Find where the given text appears and provide that cell's center as (x, y) coordinate. 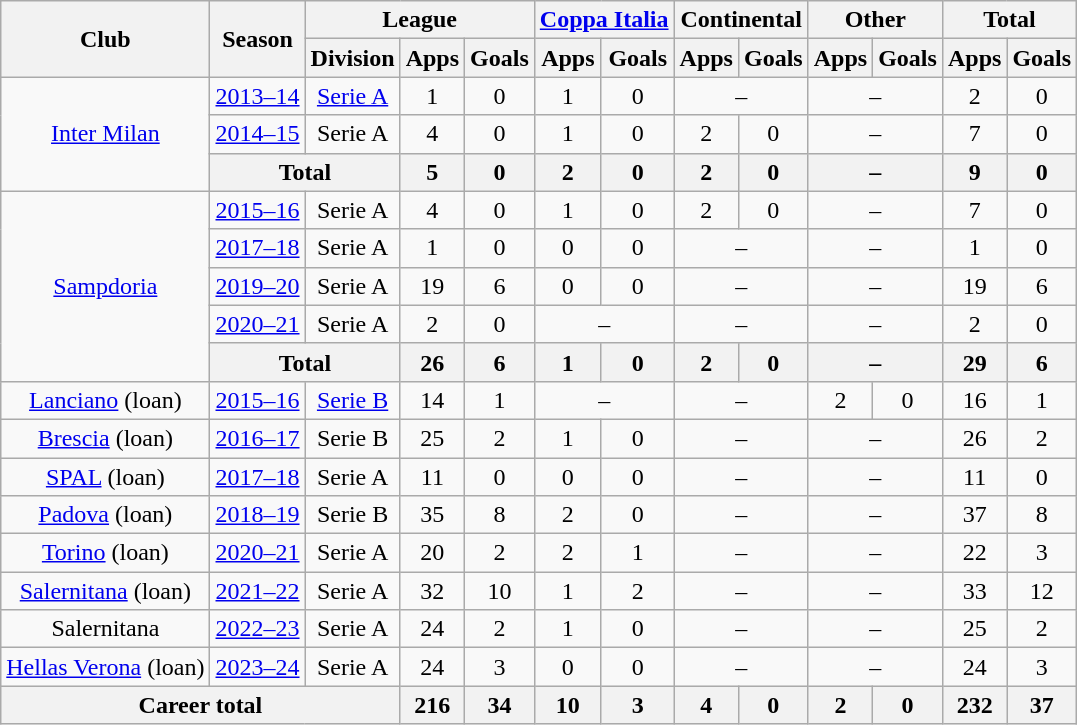
2018–19 (258, 515)
16 (974, 400)
2014–15 (258, 134)
Brescia (loan) (106, 438)
29 (974, 362)
22 (974, 553)
2013–14 (258, 96)
216 (432, 705)
20 (432, 553)
2022–23 (258, 629)
33 (974, 591)
5 (432, 172)
Salernitana (loan) (106, 591)
Lanciano (loan) (106, 400)
Club (106, 39)
2016–17 (258, 438)
Other (875, 20)
2019–20 (258, 286)
9 (974, 172)
Continental (741, 20)
League (420, 20)
12 (1042, 591)
Season (258, 39)
Inter Milan (106, 134)
SPAL (loan) (106, 477)
2023–24 (258, 667)
Torino (loan) (106, 553)
Hellas Verona (loan) (106, 667)
Padova (loan) (106, 515)
Sampdoria (106, 286)
Career total (200, 705)
35 (432, 515)
14 (432, 400)
2021–22 (258, 591)
Coppa Italia (604, 20)
34 (500, 705)
232 (974, 705)
Salernitana (106, 629)
32 (432, 591)
Division (352, 58)
